Output the [X, Y] coordinate of the center of the cell containing the given text.  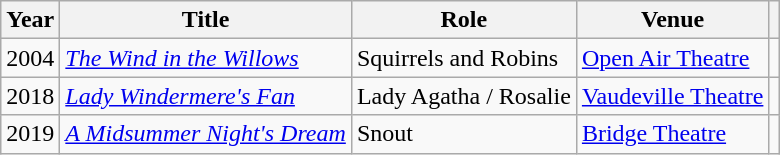
2018 [30, 96]
Title [206, 20]
A Midsummer Night's Dream [206, 134]
Bridge Theatre [672, 134]
The Wind in the Willows [206, 58]
2019 [30, 134]
Squirrels and Robins [464, 58]
Role [464, 20]
Open Air Theatre [672, 58]
2004 [30, 58]
Snout [464, 134]
Year [30, 20]
Lady Windermere's Fan [206, 96]
Lady Agatha / Rosalie [464, 96]
Vaudeville Theatre [672, 96]
Venue [672, 20]
